Return the (x, y) coordinate for the center point of the cell that contains the specified text.  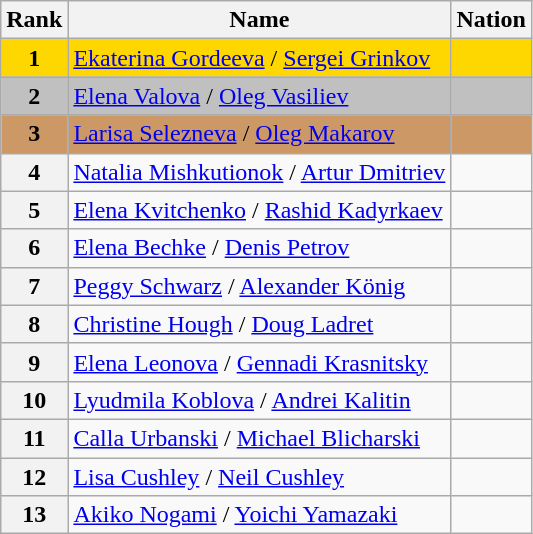
11 (34, 438)
Lisa Cushley / Neil Cushley (260, 477)
Rank (34, 20)
Elena Kvitchenko / Rashid Kadyrkaev (260, 210)
3 (34, 134)
1 (34, 58)
Elena Leonova / Gennadi Krasnitsky (260, 362)
Natalia Mishkutionok / Artur Dmitriev (260, 172)
Name (260, 20)
9 (34, 362)
2 (34, 96)
Calla Urbanski / Michael Blicharski (260, 438)
Lyudmila Koblova / Andrei Kalitin (260, 400)
13 (34, 515)
6 (34, 248)
Akiko Nogami / Yoichi Yamazaki (260, 515)
Nation (491, 20)
Christine Hough / Doug Ladret (260, 324)
10 (34, 400)
5 (34, 210)
8 (34, 324)
Elena Bechke / Denis Petrov (260, 248)
Larisa Selezneva / Oleg Makarov (260, 134)
Elena Valova / Oleg Vasiliev (260, 96)
Ekaterina Gordeeva / Sergei Grinkov (260, 58)
4 (34, 172)
12 (34, 477)
7 (34, 286)
Peggy Schwarz / Alexander König (260, 286)
